Identify which cell holds the provided text, then report its [X, Y] central coordinate. 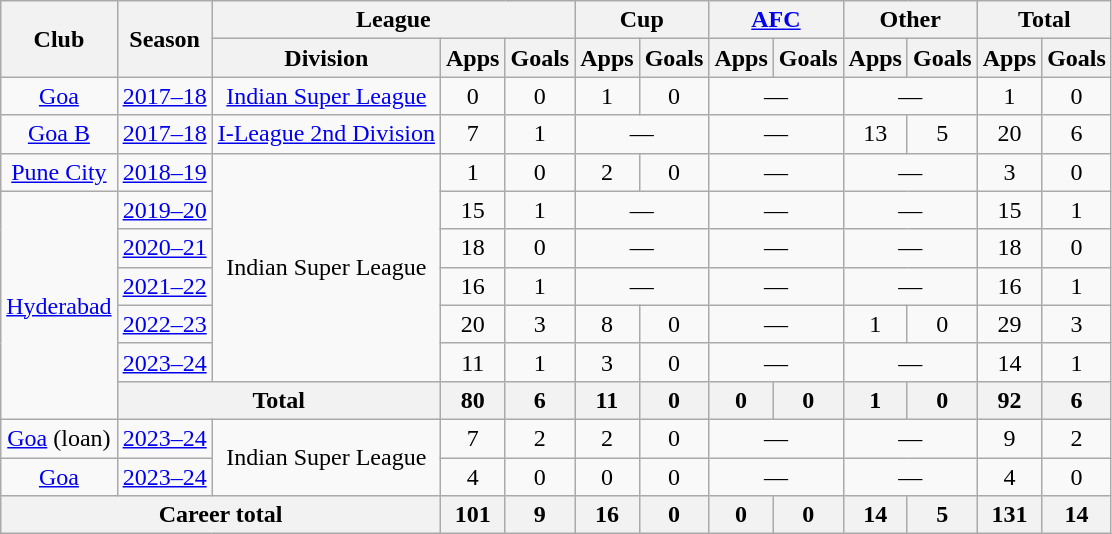
Goa B [59, 134]
80 [473, 400]
I-League 2nd Division [326, 134]
8 [607, 324]
13 [875, 134]
Pune City [59, 172]
Cup [642, 20]
101 [473, 515]
Other [910, 20]
131 [1009, 515]
Hyderabad [59, 305]
Club [59, 39]
2019–20 [164, 210]
2021–22 [164, 286]
League [394, 20]
Division [326, 58]
Career total [221, 515]
2020–21 [164, 248]
2022–23 [164, 324]
Season [164, 39]
AFC [776, 20]
2018–19 [164, 172]
92 [1009, 400]
29 [1009, 324]
Goa (loan) [59, 438]
